Determine the [X, Y] coordinate at the center of the cell enclosing the given text.  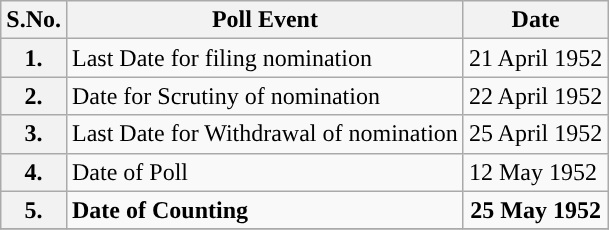
25 April 1952 [535, 134]
Date of Poll [264, 172]
12 May 1952 [535, 172]
4. [34, 172]
Poll Event [264, 20]
1. [34, 58]
21 April 1952 [535, 58]
22 April 1952 [535, 96]
Date for Scrutiny of nomination [264, 96]
3. [34, 134]
Last Date for Withdrawal of nomination [264, 134]
Last Date for filing nomination [264, 58]
S.No. [34, 20]
Date of Counting [264, 210]
25 May 1952 [535, 210]
Date [535, 20]
2. [34, 96]
5. [34, 210]
